Determine the [X, Y] coordinate at the center of the cell enclosing the given text.  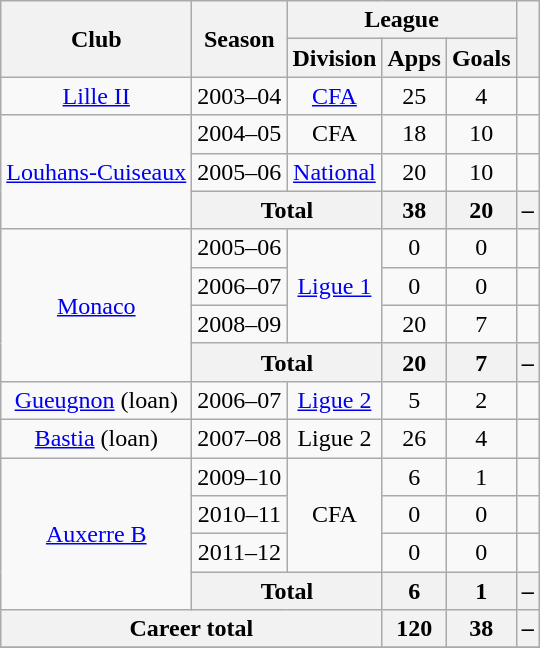
Apps [414, 58]
2007–08 [240, 438]
2004–05 [240, 134]
5 [414, 400]
Division [334, 58]
Ligue 1 [334, 286]
Gueugnon (loan) [96, 400]
120 [414, 629]
Auxerre B [96, 534]
League [402, 20]
National [334, 172]
2010–11 [240, 515]
2003–04 [240, 96]
Louhans-Cuiseaux [96, 172]
Season [240, 39]
25 [414, 96]
Lille II [96, 96]
Career total [192, 629]
18 [414, 134]
2009–10 [240, 477]
2 [481, 400]
Bastia (loan) [96, 438]
26 [414, 438]
2008–09 [240, 324]
Club [96, 39]
Goals [481, 58]
2011–12 [240, 553]
Monaco [96, 305]
